Determine the [x, y] coordinate at the center of the cell enclosing the given text.  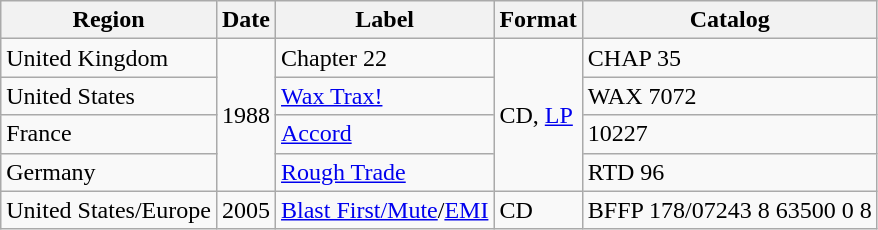
WAX 7072 [730, 96]
CD [538, 210]
Accord [385, 134]
Label [385, 20]
Rough Trade [385, 172]
Wax Trax! [385, 96]
Chapter 22 [385, 58]
1988 [246, 115]
France [109, 134]
Format [538, 20]
Germany [109, 172]
Blast First/Mute/EMI [385, 210]
United States [109, 96]
BFFP 178/07243 8 63500 0 8 [730, 210]
2005 [246, 210]
Date [246, 20]
United States/Europe [109, 210]
CD, LP [538, 115]
United Kingdom [109, 58]
Catalog [730, 20]
Region [109, 20]
CHAP 35 [730, 58]
RTD 96 [730, 172]
10227 [730, 134]
